Detect which cell encompasses the target text, then output its [x, y] center coordinate. 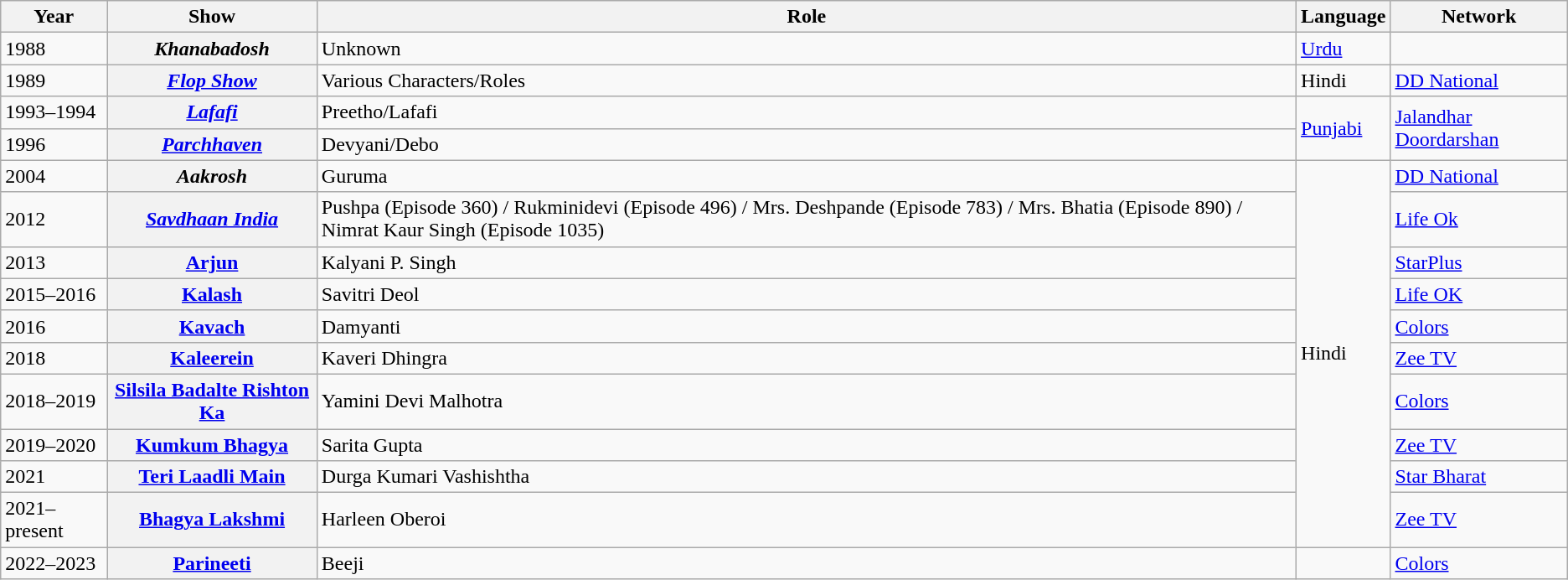
Pushpa (Episode 360) / Rukminidevi (Episode 496) / Mrs. Deshpande (Episode 783) / Mrs. Bhatia (Episode 890) / Nimrat Kaur Singh (Episode 1035) [806, 220]
Flop Show [213, 80]
Yamini Devi Malhotra [806, 401]
Network [1479, 17]
2018 [54, 358]
2021–present [54, 520]
2021 [54, 477]
Damyanti [806, 326]
Harleen Oberoi [806, 520]
1996 [54, 144]
2022–2023 [54, 563]
Kalash [213, 294]
2016 [54, 326]
Jalandhar Doordarshan [1479, 128]
Life Ok [1479, 220]
Kalyani P. Singh [806, 262]
Lafafi [213, 112]
Savitri Deol [806, 294]
StarPlus [1479, 262]
Devyani/Debo [806, 144]
Star Bharat [1479, 477]
Bhagya Lakshmi [213, 520]
Silsila Badalte Rishton Ka [213, 401]
1993–1994 [54, 112]
Preetho/Lafafi [806, 112]
Punjabi [1344, 128]
Savdhaan India [213, 220]
2019–2020 [54, 445]
Various Characters/Roles [806, 80]
2018–2019 [54, 401]
Khanabadosh [213, 49]
1989 [54, 80]
Teri Laadli Main [213, 477]
Year [54, 17]
Kavach [213, 326]
Parchhaven [213, 144]
Kaleerein [213, 358]
2004 [54, 176]
Guruma [806, 176]
Show [213, 17]
1988 [54, 49]
Aakrosh [213, 176]
Unknown [806, 49]
Language [1344, 17]
Kaveri Dhingra [806, 358]
Arjun [213, 262]
2012 [54, 220]
Beeji [806, 563]
Durga Kumari Vashishtha [806, 477]
Life OK [1479, 294]
Kumkum Bhagya [213, 445]
Sarita Gupta [806, 445]
2013 [54, 262]
2015–2016 [54, 294]
Parineeti [213, 563]
Role [806, 17]
Urdu [1344, 49]
